Detect which cell encompasses the target text, then output its (X, Y) center coordinate. 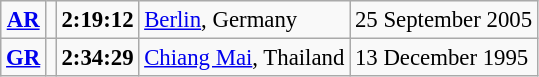
2:19:12 (98, 20)
13 December 1995 (444, 58)
Berlin, Germany (244, 20)
GR (24, 58)
AR (24, 20)
2:34:29 (98, 58)
Chiang Mai, Thailand (244, 58)
25 September 2005 (444, 20)
